Find where the given text appears and provide that cell's center as (X, Y) coordinate. 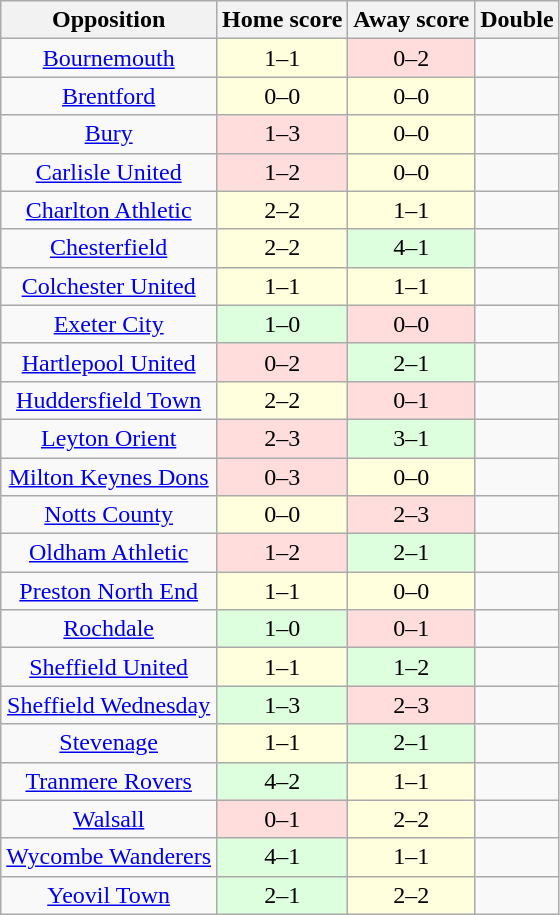
3–1 (412, 438)
Oldham Athletic (109, 553)
Chesterfield (109, 248)
Colchester United (109, 286)
Sheffield United (109, 667)
Milton Keynes Dons (109, 477)
Carlisle United (109, 172)
Rochdale (109, 629)
Charlton Athletic (109, 210)
Notts County (109, 515)
Yeovil Town (109, 895)
Leyton Orient (109, 438)
Bournemouth (109, 58)
4–2 (282, 781)
Huddersfield Town (109, 400)
Hartlepool United (109, 362)
Brentford (109, 96)
Home score (282, 20)
Double (517, 20)
Opposition (109, 20)
0–3 (282, 477)
Tranmere Rovers (109, 781)
Stevenage (109, 743)
Walsall (109, 819)
Exeter City (109, 324)
Bury (109, 134)
Away score (412, 20)
Sheffield Wednesday (109, 705)
Wycombe Wanderers (109, 857)
Preston North End (109, 591)
